Scan for the cell matching the given text and deliver its [x, y] coordinate at center. 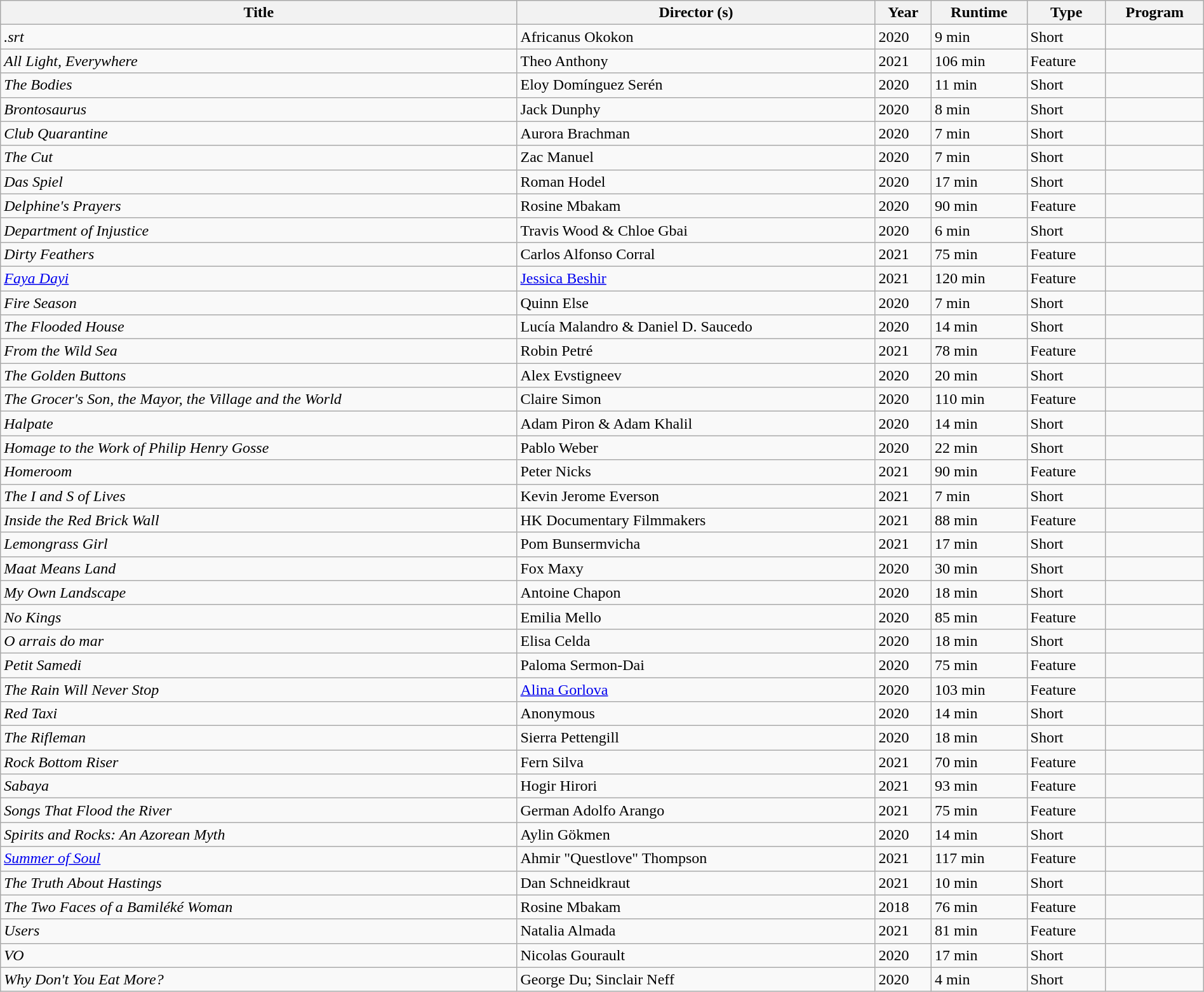
Claire Simon [696, 399]
11 min [979, 85]
30 min [979, 568]
Dirty Feathers [259, 254]
.srt [259, 37]
20 min [979, 375]
Quinn Else [696, 303]
Roman Hodel [696, 182]
22 min [979, 448]
Department of Injustice [259, 230]
My Own Landscape [259, 593]
Type [1066, 13]
Aurora Brachman [696, 133]
The Truth About Hastings [259, 883]
Theo Anthony [696, 61]
Songs That Flood the River [259, 810]
From the Wild Sea [259, 351]
9 min [979, 37]
Jack Dunphy [696, 109]
Red Taxi [259, 714]
Zac Manuel [696, 158]
All Light, Everywhere [259, 61]
Natalia Almada [696, 931]
Ahmir "Questlove" Thompson [696, 859]
10 min [979, 883]
Alina Gorlova [696, 689]
93 min [979, 786]
110 min [979, 399]
Paloma Sermon-Dai [696, 665]
Kevin Jerome Everson [696, 496]
Program [1154, 13]
Fire Season [259, 303]
The Two Faces of a Bamiléké Woman [259, 907]
Maat Means Land [259, 568]
Alex Evstigneev [696, 375]
George Du; Sinclair Neff [696, 979]
Brontosaurus [259, 109]
Carlos Alfonso Corral [696, 254]
Dan Schneidkraut [696, 883]
Antoine Chapon [696, 593]
Year [903, 13]
Rock Bottom Riser [259, 762]
Lucía Malandro & Daniel D. Saucedo [696, 327]
Director (s) [696, 13]
Pom Bunsermvicha [696, 544]
Sierra Pettengill [696, 738]
2018 [903, 907]
Eloy Domínguez Serén [696, 85]
Fern Silva [696, 762]
Why Don't You Eat More? [259, 979]
106 min [979, 61]
The I and S of Lives [259, 496]
103 min [979, 689]
4 min [979, 979]
Runtime [979, 13]
8 min [979, 109]
Emilia Mello [696, 617]
Users [259, 931]
Petit Samedi [259, 665]
Inside the Red Brick Wall [259, 520]
Halpate [259, 424]
Title [259, 13]
Elisa Celda [696, 641]
85 min [979, 617]
Delphine's Prayers [259, 206]
81 min [979, 931]
Faya Dayi [259, 278]
O arrais do mar [259, 641]
Club Quarantine [259, 133]
Homage to the Work of Philip Henry Gosse [259, 448]
88 min [979, 520]
The Flooded House [259, 327]
Lemongrass Girl [259, 544]
The Bodies [259, 85]
Homeroom [259, 472]
Nicolas Gourault [696, 955]
Aylin Gökmen [696, 834]
The Cut [259, 158]
Jessica Beshir [696, 278]
Hogir Hirori [696, 786]
70 min [979, 762]
Das Spiel [259, 182]
Peter Nicks [696, 472]
Robin Petré [696, 351]
Adam Piron & Adam Khalil [696, 424]
The Rifleman [259, 738]
78 min [979, 351]
The Golden Buttons [259, 375]
HK Documentary Filmmakers [696, 520]
Spirits and Rocks: An Azorean Myth [259, 834]
VO [259, 955]
Sabaya [259, 786]
117 min [979, 859]
Pablo Weber [696, 448]
No Kings [259, 617]
The Grocer's Son, the Mayor, the Village and the World [259, 399]
Summer of Soul [259, 859]
Africanus Okokon [696, 37]
6 min [979, 230]
Fox Maxy [696, 568]
German Adolfo Arango [696, 810]
120 min [979, 278]
76 min [979, 907]
The Rain Will Never Stop [259, 689]
Anonymous [696, 714]
Travis Wood & Chloe Gbai [696, 230]
